Return [X, Y] of the center of cell containing provided text 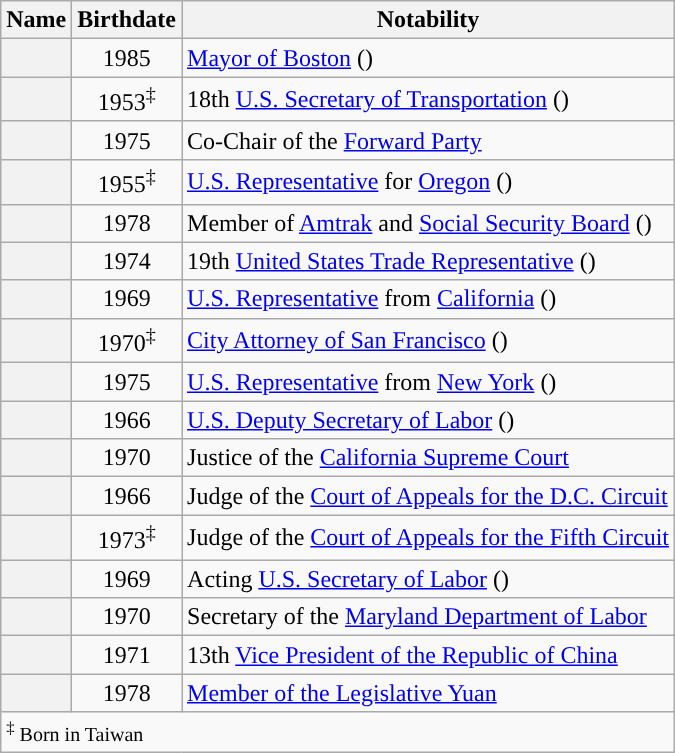
Justice of the California Supreme Court [428, 458]
1971 [127, 655]
18th U.S. Secretary of Transportation () [428, 100]
U.S. Representative from California () [428, 299]
Mayor of Boston () [428, 58]
U.S. Representative for Oregon () [428, 182]
1985 [127, 58]
Notability [428, 20]
Member of the Legislative Yuan [428, 693]
U.S. Representative from New York () [428, 382]
Birthdate [127, 20]
‡ Born in Taiwan [338, 732]
Member of Amtrak and Social Security Board () [428, 223]
U.S. Deputy Secretary of Labor () [428, 420]
Judge of the Court of Appeals for the Fifth Circuit [428, 538]
City Attorney of San Francisco () [428, 340]
1970‡ [127, 340]
Judge of the Court of Appeals for the D.C. Circuit [428, 496]
1955‡ [127, 182]
13th Vice President of the Republic of China [428, 655]
Co-Chair of the Forward Party [428, 140]
Acting U.S. Secretary of Labor () [428, 579]
Secretary of the Maryland Department of Labor [428, 617]
1974 [127, 261]
19th United States Trade Representative () [428, 261]
1973‡ [127, 538]
1953‡ [127, 100]
Name [36, 20]
